Identify which cell holds the provided text, then report its (X, Y) central coordinate. 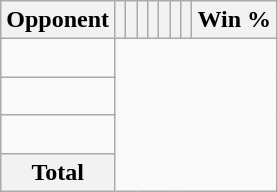
Win % (234, 20)
Opponent (58, 20)
Total (58, 172)
